Provide the [X, Y] coordinate of the cell's center where the given text is located.  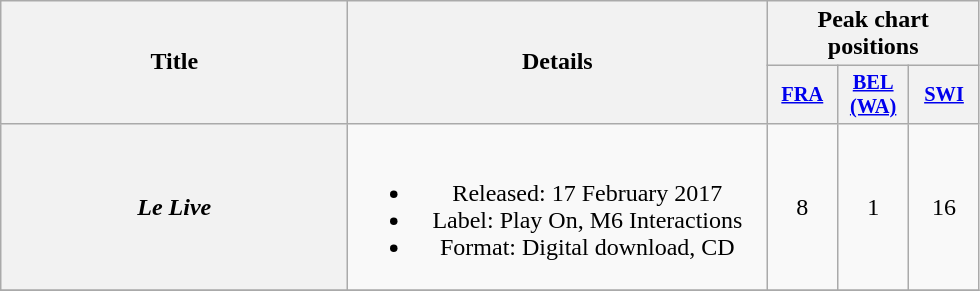
Peak chart positions [874, 34]
BEL(WA) [874, 95]
1 [874, 206]
SWI [944, 95]
Released: 17 February 2017Label: Play On, M6 InteractionsFormat: Digital download, CD [558, 206]
FRA [802, 95]
Details [558, 62]
8 [802, 206]
16 [944, 206]
Le Live [174, 206]
Title [174, 62]
